Detect which cell encompasses the target text, then output its [x, y] center coordinate. 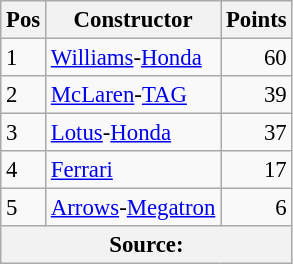
Arrows-Megatron [134, 208]
Pos [24, 20]
6 [256, 208]
Lotus-Honda [134, 133]
5 [24, 208]
Ferrari [134, 170]
17 [256, 170]
Points [256, 20]
39 [256, 95]
1 [24, 58]
Constructor [134, 20]
4 [24, 170]
Williams-Honda [134, 58]
2 [24, 95]
37 [256, 133]
Source: [146, 245]
McLaren-TAG [134, 95]
60 [256, 58]
3 [24, 133]
